For the text-containing cell, return its midpoint in (X, Y) coordinate format. 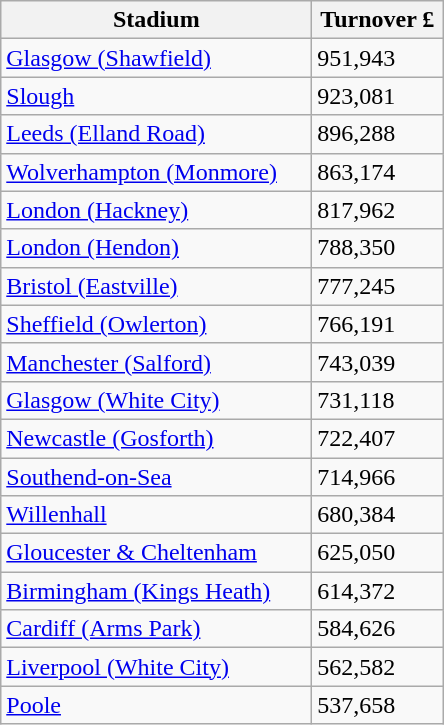
London (Hendon) (156, 248)
Birmingham (Kings Heath) (156, 591)
584,626 (378, 629)
951,943 (378, 58)
863,174 (378, 172)
923,081 (378, 96)
Liverpool (White City) (156, 667)
714,966 (378, 477)
896,288 (378, 134)
Wolverhampton (Monmore) (156, 172)
731,118 (378, 400)
Bristol (Eastville) (156, 286)
Sheffield (Owlerton) (156, 324)
625,050 (378, 553)
766,191 (378, 324)
Gloucester & Cheltenham (156, 553)
Stadium (156, 20)
743,039 (378, 362)
817,962 (378, 210)
Cardiff (Arms Park) (156, 629)
614,372 (378, 591)
777,245 (378, 286)
Glasgow (White City) (156, 400)
Newcastle (Gosforth) (156, 438)
Slough (156, 96)
Southend-on-Sea (156, 477)
Willenhall (156, 515)
Turnover £ (378, 20)
Poole (156, 705)
680,384 (378, 515)
London (Hackney) (156, 210)
537,658 (378, 705)
Glasgow (Shawfield) (156, 58)
562,582 (378, 667)
722,407 (378, 438)
Leeds (Elland Road) (156, 134)
788,350 (378, 248)
Manchester (Salford) (156, 362)
